Locate the cell with the specified text and output its (x, y) center coordinate. 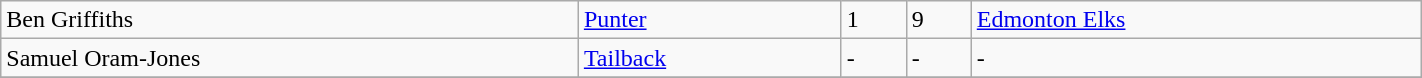
Samuel Oram-Jones (290, 58)
9 (938, 20)
1 (874, 20)
Ben Griffiths (290, 20)
Edmonton Elks (1196, 20)
Punter (710, 20)
Tailback (710, 58)
